Return (X, Y) of the center of cell containing provided text 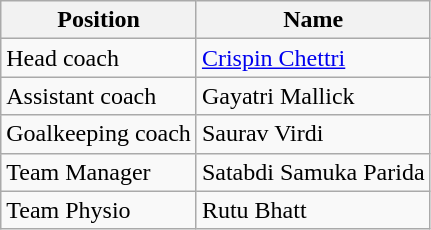
Team Physio (99, 210)
Position (99, 20)
Head coach (99, 58)
Rutu Bhatt (313, 210)
Crispin Chettri (313, 58)
Goalkeeping coach (99, 134)
Name (313, 20)
Gayatri Mallick (313, 96)
Satabdi Samuka Parida (313, 172)
Saurav Virdi (313, 134)
Assistant coach (99, 96)
Team Manager (99, 172)
